Identify which cell holds the provided text, then report its (X, Y) central coordinate. 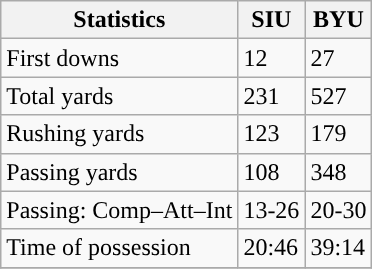
Time of possession (120, 248)
231 (272, 96)
39:14 (338, 248)
BYU (338, 20)
108 (272, 172)
Passing: Comp–Att–Int (120, 210)
527 (338, 96)
348 (338, 172)
20:46 (272, 248)
First downs (120, 58)
Passing yards (120, 172)
Statistics (120, 20)
Total yards (120, 96)
12 (272, 58)
13-26 (272, 210)
Rushing yards (120, 134)
20-30 (338, 210)
179 (338, 134)
SIU (272, 20)
27 (338, 58)
123 (272, 134)
